For the text-containing cell, return its midpoint in (X, Y) coordinate format. 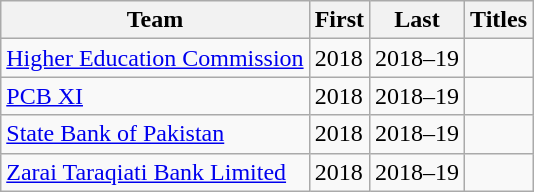
First (339, 20)
Higher Education Commission (155, 58)
PCB XI (155, 96)
State Bank of Pakistan (155, 134)
Zarai Taraqiati Bank Limited (155, 172)
Titles (499, 20)
Team (155, 20)
Last (416, 20)
